Return the [x, y] coordinate for the center point of the cell that contains the specified text.  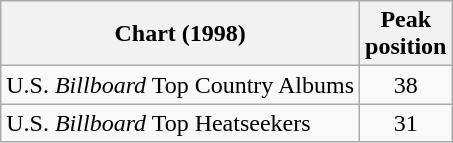
Peakposition [406, 34]
31 [406, 123]
U.S. Billboard Top Heatseekers [180, 123]
U.S. Billboard Top Country Albums [180, 85]
38 [406, 85]
Chart (1998) [180, 34]
